Provide the [X, Y] coordinate of the cell's center where the given text is located.  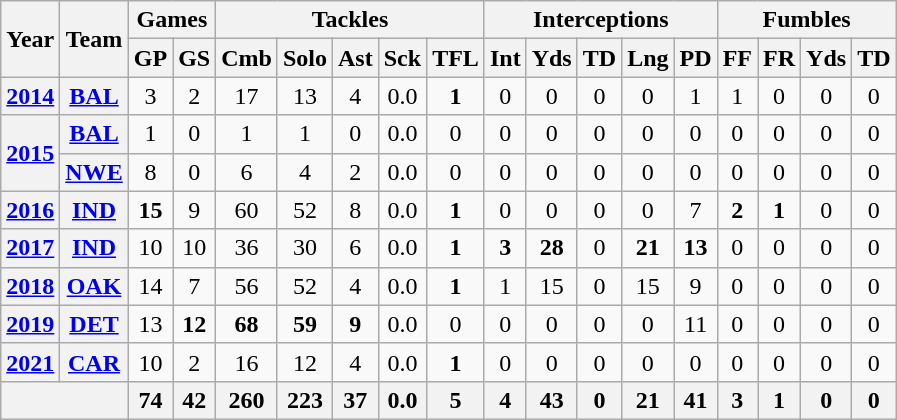
PD [696, 58]
Cmb [247, 58]
CAR [94, 362]
FF [737, 58]
Tackles [350, 20]
DET [94, 324]
Fumbles [806, 20]
2021 [30, 362]
Solo [304, 58]
FR [780, 58]
5 [456, 400]
60 [247, 210]
OAK [94, 286]
59 [304, 324]
GP [150, 58]
68 [247, 324]
28 [552, 248]
56 [247, 286]
2019 [30, 324]
Int [505, 58]
260 [247, 400]
NWE [94, 172]
2016 [30, 210]
TFL [456, 58]
37 [356, 400]
11 [696, 324]
Lng [648, 58]
43 [552, 400]
Year [30, 39]
223 [304, 400]
Ast [356, 58]
GS [194, 58]
17 [247, 96]
30 [304, 248]
74 [150, 400]
Games [172, 20]
42 [194, 400]
41 [696, 400]
Interceptions [600, 20]
Sck [402, 58]
14 [150, 286]
2015 [30, 153]
Team [94, 39]
2014 [30, 96]
16 [247, 362]
36 [247, 248]
2017 [30, 248]
2018 [30, 286]
